Pinpoint the cell where the given text exists, returning its (x, y) midpoint coordinate. 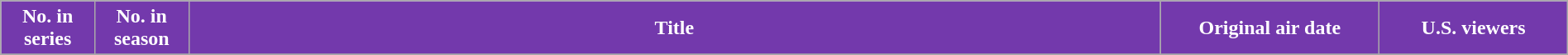
Title (675, 28)
U.S. viewers (1474, 28)
No. inseries (48, 28)
Original air date (1270, 28)
No. inseason (141, 28)
